Extract the (x, y) coordinate from the center of the cell holding the provided text.  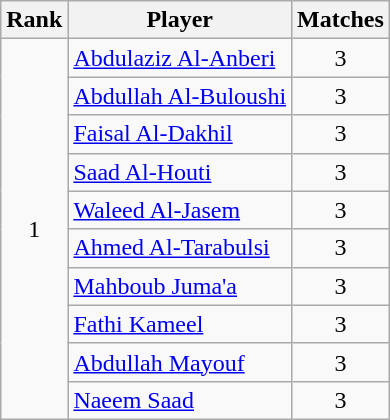
Abdullah Mayouf (180, 362)
Matches (341, 20)
Waleed Al-Jasem (180, 210)
Abdullah Al-Buloushi (180, 96)
Mahboub Juma'a (180, 286)
Ahmed Al-Tarabulsi (180, 248)
Faisal Al-Dakhil (180, 134)
Abdulaziz Al-Anberi (180, 58)
Player (180, 20)
Rank (34, 20)
Fathi Kameel (180, 324)
Naeem Saad (180, 400)
Saad Al-Houti (180, 172)
1 (34, 230)
